Return (x, y) of the center of cell containing provided text 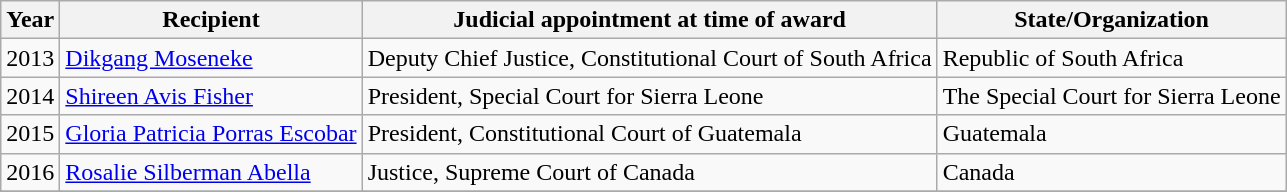
2014 (30, 96)
Gloria Patricia Porras Escobar (211, 134)
2015 (30, 134)
Deputy Chief Justice, Constitutional Court of South Africa (650, 58)
Justice, Supreme Court of Canada (650, 172)
Shireen Avis Fisher (211, 96)
2013 (30, 58)
Canada (1112, 172)
President, Constitutional Court of Guatemala (650, 134)
Recipient (211, 20)
Year (30, 20)
2016 (30, 172)
Rosalie Silberman Abella (211, 172)
State/Organization (1112, 20)
Judicial appointment at time of award (650, 20)
The Special Court for Sierra Leone (1112, 96)
Republic of South Africa (1112, 58)
Dikgang Moseneke (211, 58)
Guatemala (1112, 134)
President, Special Court for Sierra Leone (650, 96)
